Identify which cell holds the provided text, then report its [X, Y] central coordinate. 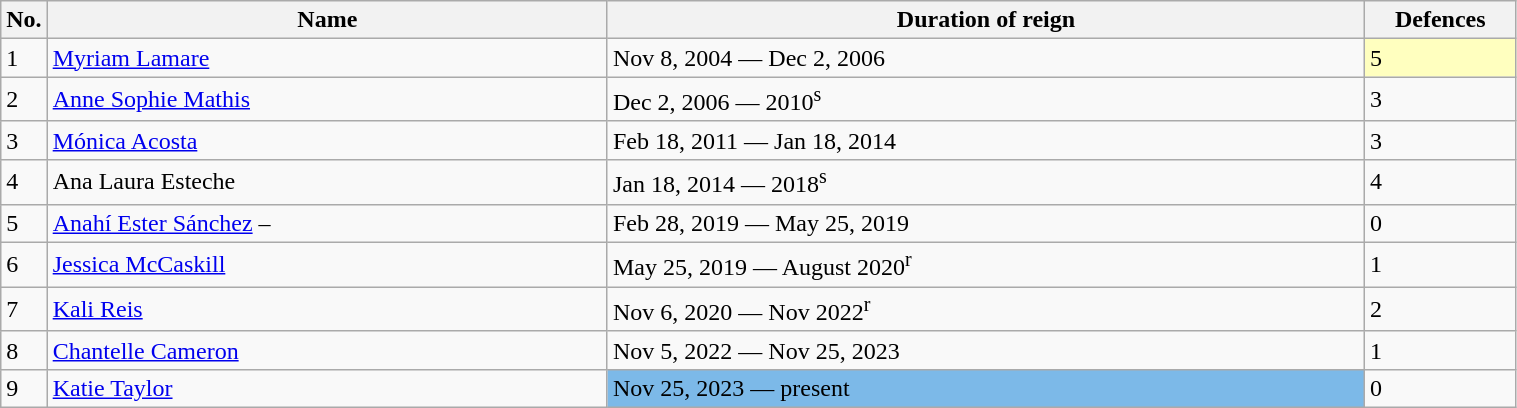
Kali Reis [327, 310]
Name [327, 20]
Nov 6, 2020 — Nov 2022r [986, 310]
7 [24, 310]
Jan 18, 2014 — 2018s [986, 182]
Anne Sophie Mathis [327, 100]
Jessica McCaskill [327, 264]
Defences [1441, 20]
Chantelle Cameron [327, 350]
9 [24, 388]
Dec 2, 2006 — 2010s [986, 100]
Feb 28, 2019 — May 25, 2019 [986, 223]
Feb 18, 2011 — Jan 18, 2014 [986, 140]
Mónica Acosta [327, 140]
Katie Taylor [327, 388]
May 25, 2019 — August 2020r [986, 264]
8 [24, 350]
Nov 5, 2022 — Nov 25, 2023 [986, 350]
Myriam Lamare [327, 58]
6 [24, 264]
Ana Laura Esteche [327, 182]
Duration of reign [986, 20]
No. [24, 20]
Nov 8, 2004 — Dec 2, 2006 [986, 58]
Nov 25, 2023 — present [986, 388]
Anahí Ester Sánchez – [327, 223]
